Pinpoint the cell where the given text exists, returning its [X, Y] midpoint coordinate. 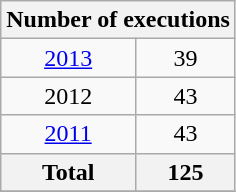
125 [186, 172]
2013 [68, 58]
2011 [68, 134]
2012 [68, 96]
39 [186, 58]
Total [68, 172]
Number of executions [118, 20]
